Output the [x, y] coordinate of the center of the cell containing the given text.  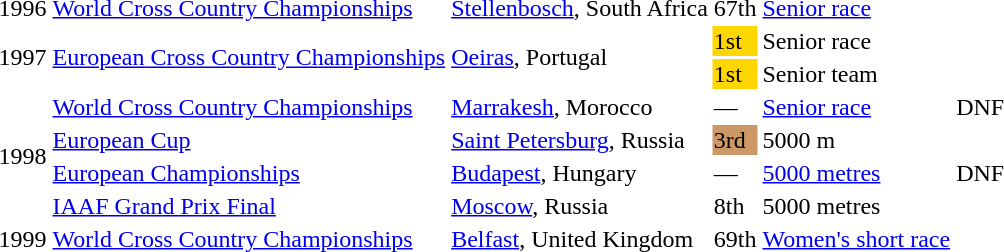
Senior team [856, 74]
European Cup [249, 140]
8th [735, 206]
European Championships [249, 173]
Marrakesh, Morocco [580, 107]
3rd [735, 140]
Moscow, Russia [580, 206]
European Cross Country Championships [249, 58]
World Cross Country Championships [249, 107]
5000 m [856, 140]
IAAF Grand Prix Final [249, 206]
Oeiras, Portugal [580, 58]
Budapest, Hungary [580, 173]
Saint Petersburg, Russia [580, 140]
